Locate the cell with the specified text and output its (x, y) center coordinate. 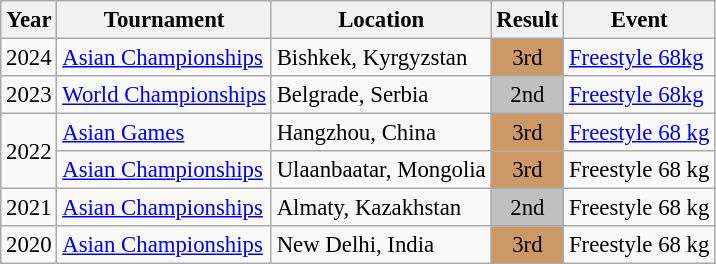
2022 (29, 152)
2023 (29, 95)
Tournament (164, 20)
Almaty, Kazakhstan (381, 208)
Result (528, 20)
2020 (29, 245)
Event (640, 20)
2024 (29, 58)
2021 (29, 208)
Hangzhou, China (381, 133)
Asian Games (164, 133)
Ulaanbaatar, Mongolia (381, 170)
Location (381, 20)
Bishkek, Kyrgyzstan (381, 58)
World Championships (164, 95)
Year (29, 20)
Belgrade, Serbia (381, 95)
New Delhi, India (381, 245)
